Capture the cell that displays the provided text and extract its (x, y) central coordinate. 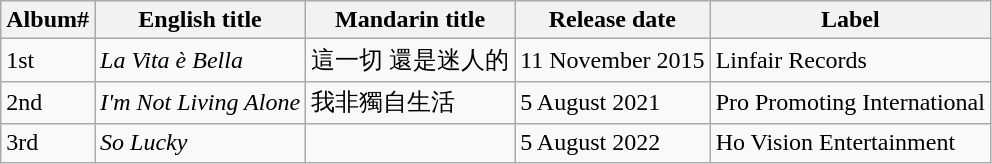
La Vita è Bella (200, 60)
5 August 2021 (612, 102)
1st (48, 60)
5 August 2022 (612, 143)
Pro Promoting International (850, 102)
3rd (48, 143)
Album# (48, 20)
Release date (612, 20)
So Lucky (200, 143)
Mandarin title (410, 20)
2nd (48, 102)
11 November 2015 (612, 60)
English title (200, 20)
I'm Not Living Alone (200, 102)
Ho Vision Entertainment (850, 143)
Linfair Records (850, 60)
我非獨自生活 (410, 102)
這一切 還是迷人的 (410, 60)
Label (850, 20)
